From the cell containing the given text, extract its center point as [X, Y] coordinate. 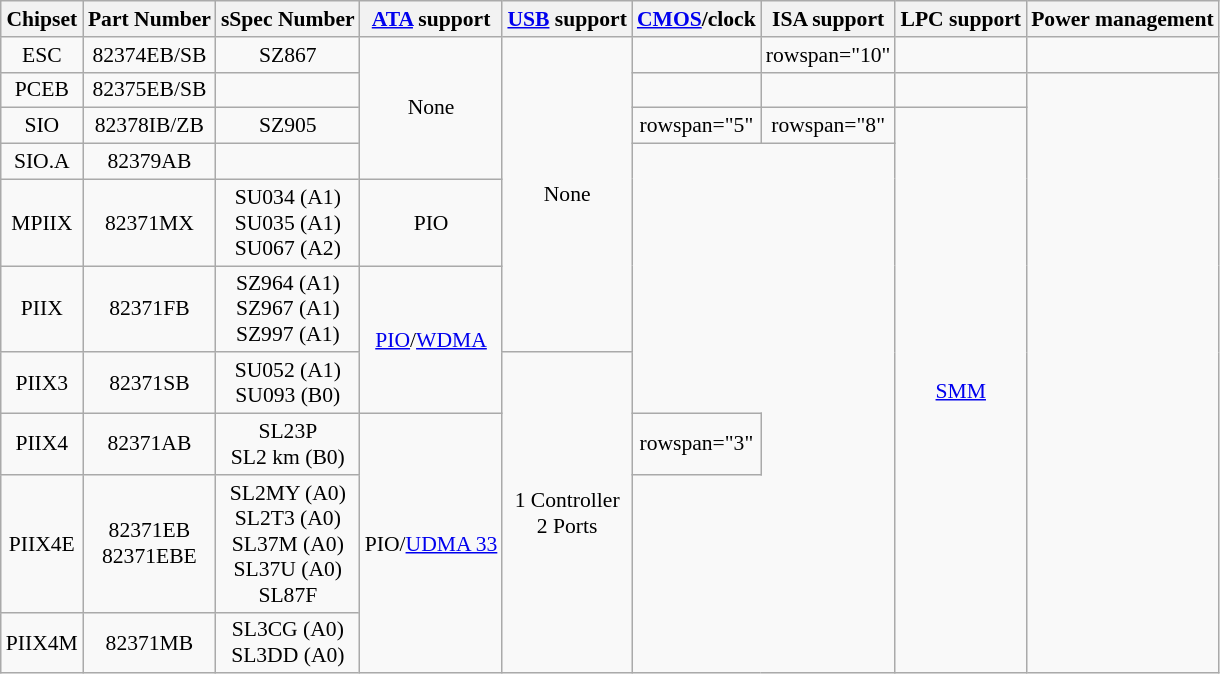
MPIIX [42, 222]
SL2MY (A0)SL2T3 (A0)SL37M (A0)SL37U (A0)SL87F [288, 544]
82371AB [150, 444]
CMOS/clock [696, 19]
82371SB [150, 384]
Chipset [42, 19]
SU052 (A1)SU093 (B0) [288, 384]
82371MB [150, 642]
SL3CG (A0)SL3DD (A0) [288, 642]
USB support [567, 19]
rowspan="5" [696, 126]
rowspan="10" [828, 55]
PIIX [42, 310]
SU034 (A1)SU035 (A1)SU067 (A2) [288, 222]
82371FB [150, 310]
82379AB [150, 162]
LPC support [960, 19]
Part Number [150, 19]
PCEB [42, 90]
SIO [42, 126]
PIO/UDMA 33 [432, 544]
ESC [42, 55]
Power management [1122, 19]
SMM [960, 391]
ISA support [828, 19]
PIIX3 [42, 384]
82374EB/SB [150, 55]
rowspan="3" [696, 444]
SZ867 [288, 55]
PIO [432, 222]
1 Controller2 Ports [567, 514]
ATA support [432, 19]
PIIX4 [42, 444]
PIO/WDMA [432, 340]
PIIX4M [42, 642]
82375EB/SB [150, 90]
82378IB/ZB [150, 126]
SZ905 [288, 126]
rowspan="8" [828, 126]
82371MX [150, 222]
SIO.A [42, 162]
SZ964 (A1)SZ967 (A1)SZ997 (A1) [288, 310]
PIIX4E [42, 544]
82371EB82371EBE [150, 544]
SL23PSL2 km (B0) [288, 444]
sSpec Number [288, 19]
